Capture the cell that displays the provided text and extract its [X, Y] central coordinate. 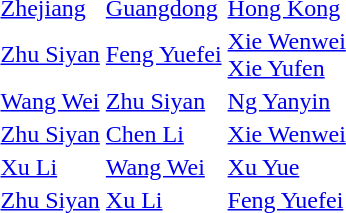
Wang Wei [164, 167]
Chen Li [164, 134]
Feng Yuefei [164, 54]
Zhu Siyan [164, 101]
